Provide the [X, Y] coordinate of the cell's center where the given text is located.  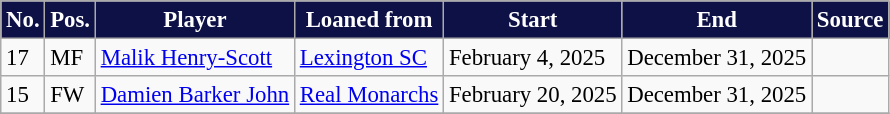
FW [70, 95]
Real Monarchs [368, 95]
Source [850, 20]
February 20, 2025 [533, 95]
February 4, 2025 [533, 58]
Pos. [70, 20]
Malik Henry-Scott [194, 58]
No. [23, 20]
MF [70, 58]
Damien Barker John [194, 95]
Loaned from [368, 20]
Lexington SC [368, 58]
Player [194, 20]
End [717, 20]
Start [533, 20]
15 [23, 95]
17 [23, 58]
